Find where the given text appears and provide that cell's center as [X, Y] coordinate. 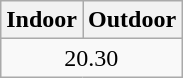
20.30 [92, 58]
Indoor [42, 20]
Outdoor [132, 20]
